From the cell containing the given text, extract its center point as [X, Y] coordinate. 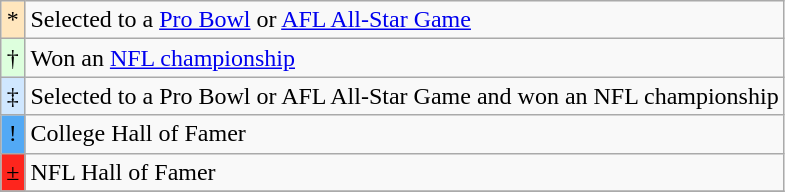
! [13, 134]
‡ [13, 96]
NFL Hall of Famer [404, 172]
College Hall of Famer [404, 134]
† [13, 58]
Won an NFL championship [404, 58]
Selected to a Pro Bowl or AFL All-Star Game and won an NFL championship [404, 96]
* [13, 20]
± [13, 172]
Selected to a Pro Bowl or AFL All-Star Game [404, 20]
